Locate the cell with the specified text and output its [x, y] center coordinate. 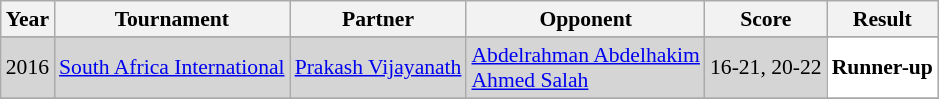
Result [882, 19]
South Africa International [172, 68]
Partner [378, 19]
Opponent [586, 19]
2016 [28, 68]
Year [28, 19]
Runner-up [882, 68]
Tournament [172, 19]
16-21, 20-22 [766, 68]
Prakash Vijayanath [378, 68]
Abdelrahman Abdelhakim Ahmed Salah [586, 68]
Score [766, 19]
